Extract the [x, y] coordinate from the center of the cell holding the provided text.  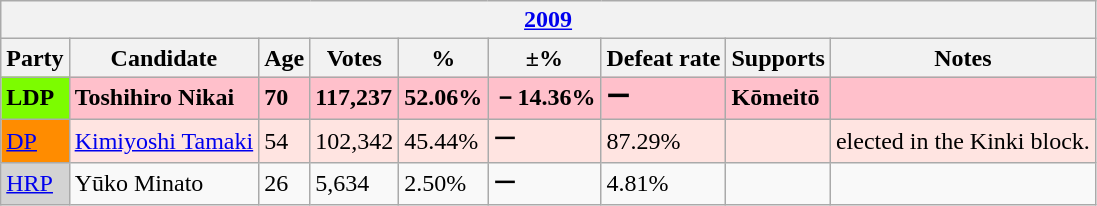
Candidate [164, 58]
26 [284, 184]
Defeat rate [664, 58]
4.81% [664, 184]
52.06% [444, 98]
－14.36% [544, 98]
87.29% [664, 140]
5,634 [354, 184]
LDP [35, 98]
Party [35, 58]
117,237 [354, 98]
Kōmeitō [778, 98]
elected in the Kinki block. [962, 140]
Votes [354, 58]
HRP [35, 184]
102,342 [354, 140]
45.44% [444, 140]
DP [35, 140]
2.50% [444, 184]
Age [284, 58]
% [444, 58]
Notes [962, 58]
Supports [778, 58]
2009 [548, 20]
70 [284, 98]
Yūko Minato [164, 184]
54 [284, 140]
Kimiyoshi Tamaki [164, 140]
±% [544, 58]
Toshihiro Nikai [164, 98]
